Return the (x, y) coordinate for the center point of the cell that contains the specified text.  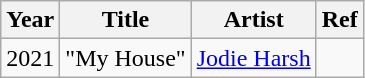
Artist (254, 20)
2021 (30, 58)
"My House" (126, 58)
Title (126, 20)
Year (30, 20)
Jodie Harsh (254, 58)
Ref (340, 20)
